Identify which cell holds the provided text, then report its (X, Y) central coordinate. 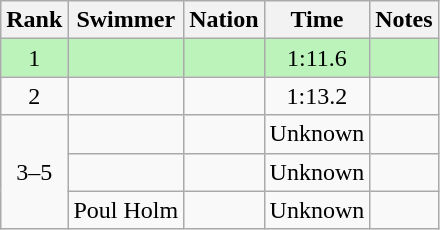
Notes (404, 20)
Swimmer (126, 20)
Rank (34, 20)
1 (34, 58)
1:13.2 (317, 96)
2 (34, 96)
1:11.6 (317, 58)
Time (317, 20)
Poul Holm (126, 210)
3–5 (34, 172)
Nation (224, 20)
